Provide the (X, Y) coordinate of the cell's center where the given text is located.  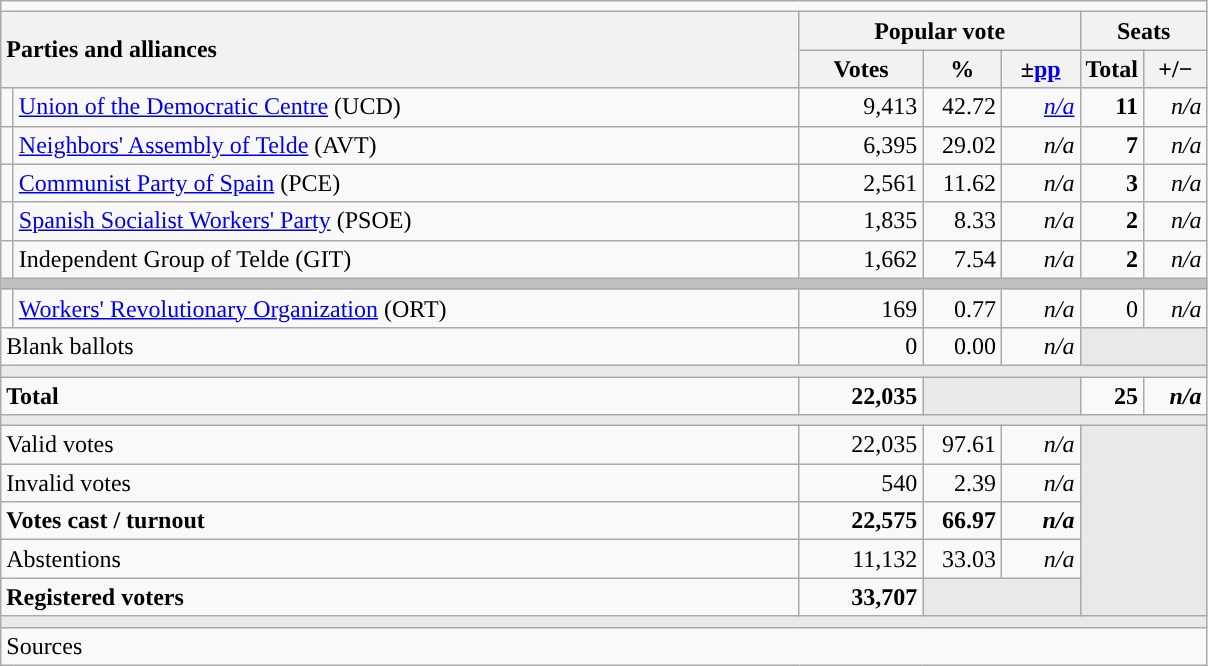
11.62 (962, 183)
Registered voters (400, 597)
1,662 (861, 259)
22,575 (861, 521)
33,707 (861, 597)
540 (861, 483)
11 (1112, 107)
0.77 (962, 308)
2.39 (962, 483)
11,132 (861, 559)
±pp (1040, 69)
0.00 (962, 346)
97.61 (962, 445)
66.97 (962, 521)
Independent Group of Telde (GIT) (406, 259)
Parties and alliances (400, 50)
Communist Party of Spain (PCE) (406, 183)
6,395 (861, 145)
% (962, 69)
Spanish Socialist Workers' Party (PSOE) (406, 221)
8.33 (962, 221)
Votes (861, 69)
Blank ballots (400, 346)
Union of the Democratic Centre (UCD) (406, 107)
2,561 (861, 183)
9,413 (861, 107)
33.03 (962, 559)
7.54 (962, 259)
169 (861, 308)
29.02 (962, 145)
Workers' Revolutionary Organization (ORT) (406, 308)
Popular vote (940, 31)
7 (1112, 145)
Seats (1144, 31)
42.72 (962, 107)
Votes cast / turnout (400, 521)
Abstentions (400, 559)
Invalid votes (400, 483)
25 (1112, 395)
Neighbors' Assembly of Telde (AVT) (406, 145)
+/− (1176, 69)
Sources (604, 646)
1,835 (861, 221)
3 (1112, 183)
Valid votes (400, 445)
